Return [X, Y] of the center of cell containing provided text 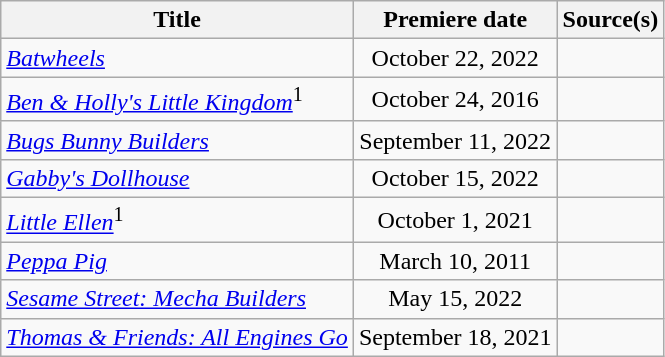
Premiere date [455, 20]
Title [178, 20]
Ben & Holly's Little Kingdom1 [178, 100]
Little Ellen1 [178, 220]
Gabby's Dollhouse [178, 178]
Thomas & Friends: All Engines Go [178, 337]
September 18, 2021 [455, 337]
Batwheels [178, 58]
March 10, 2011 [455, 261]
September 11, 2022 [455, 140]
Sesame Street: Mecha Builders [178, 299]
May 15, 2022 [455, 299]
October 1, 2021 [455, 220]
October 24, 2016 [455, 100]
Bugs Bunny Builders [178, 140]
Peppa Pig [178, 261]
October 22, 2022 [455, 58]
Source(s) [610, 20]
October 15, 2022 [455, 178]
